Output the [X, Y] coordinate of the center of the cell containing the given text.  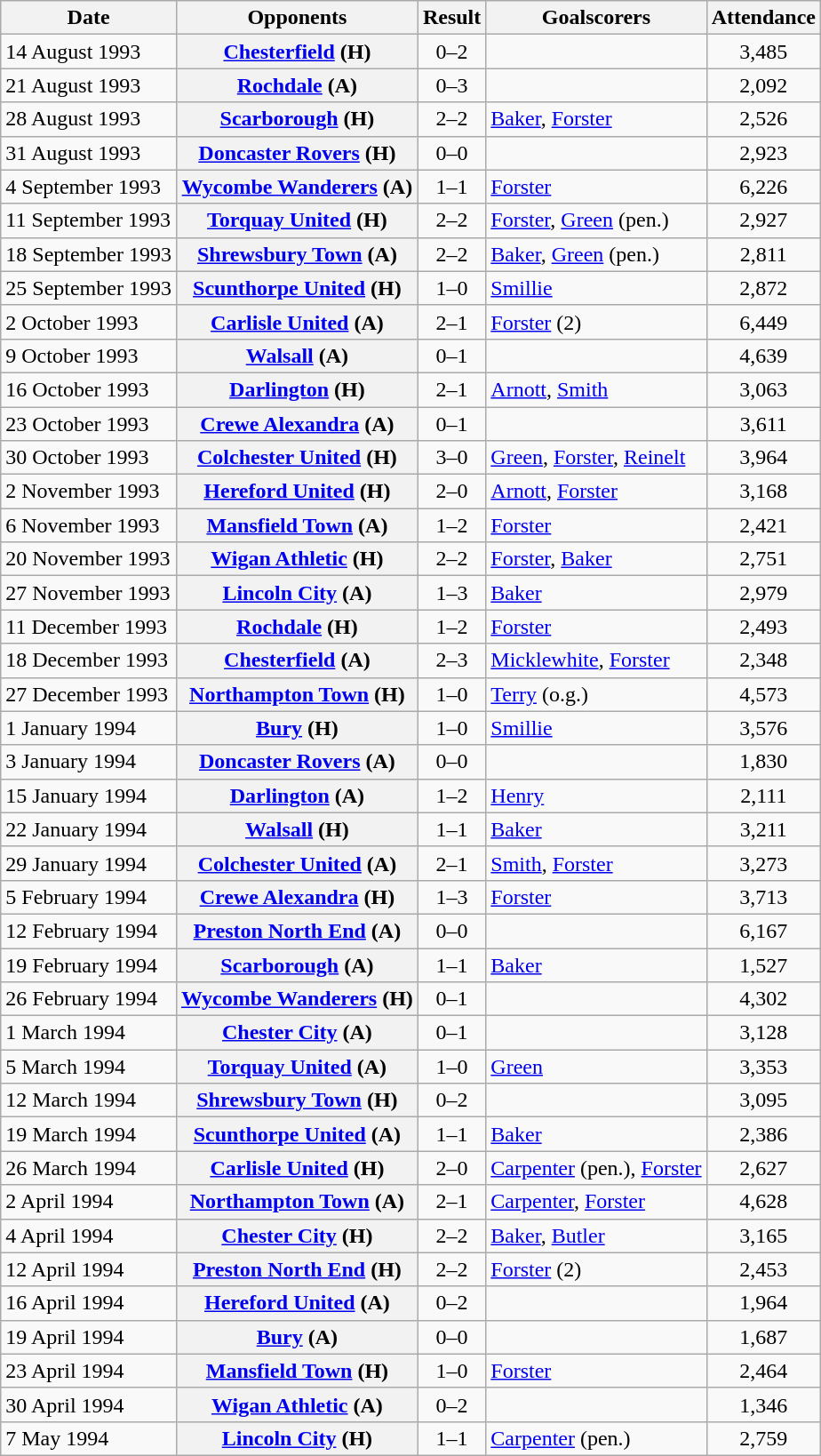
Result [451, 18]
3,611 [763, 424]
Torquay United (A) [297, 1067]
3,273 [763, 863]
23 April 1994 [89, 1371]
Baker, Green (pen.) [596, 254]
2–3 [451, 660]
Carpenter, Forster [596, 1202]
27 November 1993 [89, 593]
Baker, Butler [596, 1236]
Doncaster Rovers (A) [297, 762]
2,453 [763, 1269]
7 May 1994 [89, 1438]
2,979 [763, 593]
Scarborough (A) [297, 964]
2 April 1994 [89, 1202]
26 March 1994 [89, 1168]
18 December 1993 [89, 660]
6,449 [763, 322]
Colchester United (A) [297, 863]
Attendance [763, 18]
3,095 [763, 1100]
2,526 [763, 119]
Colchester United (H) [297, 458]
Crewe Alexandra (H) [297, 897]
4,628 [763, 1202]
12 March 1994 [89, 1100]
4,302 [763, 999]
27 December 1993 [89, 694]
Walsall (H) [297, 829]
4 September 1993 [89, 187]
Northampton Town (A) [297, 1202]
2,627 [763, 1168]
21 August 1993 [89, 85]
Chester City (A) [297, 1033]
Chester City (H) [297, 1236]
Wycombe Wanderers (H) [297, 999]
2,927 [763, 220]
12 February 1994 [89, 931]
Carlisle United (H) [297, 1168]
3,063 [763, 389]
16 April 1994 [89, 1303]
2 October 1993 [89, 322]
2,872 [763, 288]
1 January 1994 [89, 728]
Carpenter (pen.) [596, 1438]
Torquay United (H) [297, 220]
Wigan Athletic (H) [297, 559]
Doncaster Rovers (H) [297, 153]
19 March 1994 [89, 1134]
2 November 1993 [89, 492]
Scarborough (H) [297, 119]
Darlington (A) [297, 796]
Scunthorpe United (A) [297, 1134]
3,353 [763, 1067]
30 October 1993 [89, 458]
22 January 1994 [89, 829]
Walsall (A) [297, 356]
3,128 [763, 1033]
3 January 1994 [89, 762]
Wycombe Wanderers (A) [297, 187]
31 August 1993 [89, 153]
29 January 1994 [89, 863]
0–3 [451, 85]
Preston North End (A) [297, 931]
14 August 1993 [89, 52]
Arnott, Smith [596, 389]
3,165 [763, 1236]
Preston North End (H) [297, 1269]
6 November 1993 [89, 525]
Shrewsbury Town (H) [297, 1100]
2,464 [763, 1371]
19 February 1994 [89, 964]
3,964 [763, 458]
2,811 [763, 254]
Bury (A) [297, 1337]
4 April 1994 [89, 1236]
18 September 1993 [89, 254]
23 October 1993 [89, 424]
3,211 [763, 829]
Date [89, 18]
2,386 [763, 1134]
Hereford United (H) [297, 492]
28 August 1993 [89, 119]
2,421 [763, 525]
2,092 [763, 85]
Green [596, 1067]
9 October 1993 [89, 356]
Hereford United (A) [297, 1303]
11 September 1993 [89, 220]
20 November 1993 [89, 559]
15 January 1994 [89, 796]
Carpenter (pen.), Forster [596, 1168]
Rochdale (A) [297, 85]
2,759 [763, 1438]
19 April 1994 [89, 1337]
6,226 [763, 187]
Green, Forster, Reinelt [596, 458]
2,493 [763, 627]
3,713 [763, 897]
1,346 [763, 1404]
Smith, Forster [596, 863]
5 February 1994 [89, 897]
1 March 1994 [89, 1033]
Forster, Green (pen.) [596, 220]
Baker, Forster [596, 119]
25 September 1993 [89, 288]
1,527 [763, 964]
Lincoln City (H) [297, 1438]
Forster, Baker [596, 559]
Shrewsbury Town (A) [297, 254]
2,923 [763, 153]
Scunthorpe United (H) [297, 288]
Carlisle United (A) [297, 322]
4,573 [763, 694]
6,167 [763, 931]
3,485 [763, 52]
5 March 1994 [89, 1067]
1,964 [763, 1303]
1,687 [763, 1337]
Rochdale (H) [297, 627]
Micklewhite, Forster [596, 660]
16 October 1993 [89, 389]
Darlington (H) [297, 389]
Chesterfield (H) [297, 52]
4,639 [763, 356]
Crewe Alexandra (A) [297, 424]
Northampton Town (H) [297, 694]
30 April 1994 [89, 1404]
Goalscorers [596, 18]
Henry [596, 796]
Chesterfield (A) [297, 660]
Arnott, Forster [596, 492]
3,576 [763, 728]
Mansfield Town (A) [297, 525]
2,111 [763, 796]
3–0 [451, 458]
Bury (H) [297, 728]
Opponents [297, 18]
1,830 [763, 762]
Wigan Athletic (A) [297, 1404]
2,751 [763, 559]
Mansfield Town (H) [297, 1371]
Terry (o.g.) [596, 694]
12 April 1994 [89, 1269]
2,348 [763, 660]
Lincoln City (A) [297, 593]
3,168 [763, 492]
26 February 1994 [89, 999]
11 December 1993 [89, 627]
